Provide the [x, y] coordinate of the cell's center where the given text is located.  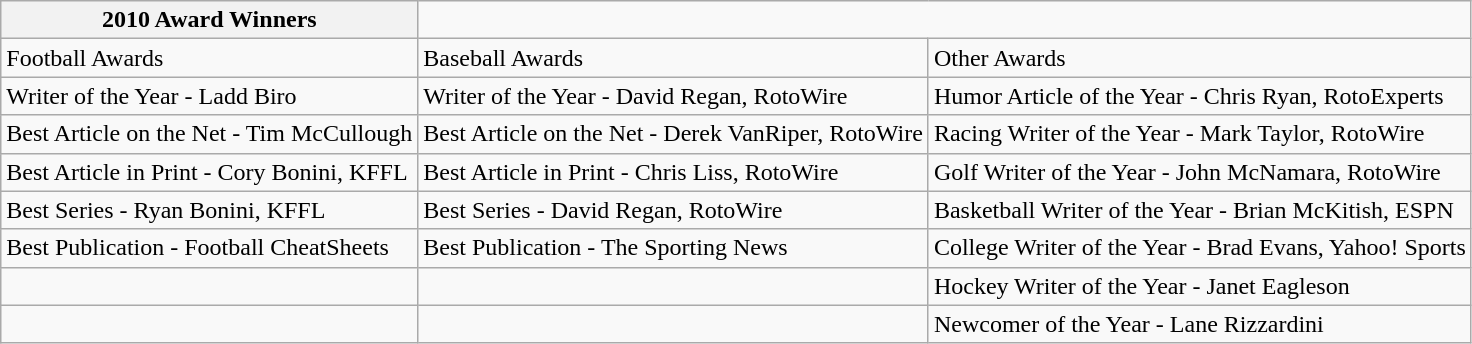
Baseball Awards [674, 58]
Writer of the Year - David Regan, RotoWire [674, 96]
Newcomer of the Year - Lane Rizzardini [1200, 324]
Writer of the Year - Ladd Biro [210, 96]
2010 Award Winners [210, 20]
Best Publication - The Sporting News [674, 248]
Best Series - David Regan, RotoWire [674, 210]
College Writer of the Year - Brad Evans, Yahoo! Sports [1200, 248]
Best Article in Print - Cory Bonini, KFFL [210, 172]
Best Article on the Net - Derek VanRiper, RotoWire [674, 134]
Basketball Writer of the Year - Brian McKitish, ESPN [1200, 210]
Other Awards [1200, 58]
Football Awards [210, 58]
Hockey Writer of the Year - Janet Eagleson [1200, 286]
Golf Writer of the Year - John McNamara, RotoWire [1200, 172]
Racing Writer of the Year - Mark Taylor, RotoWire [1200, 134]
Best Series - Ryan Bonini, KFFL [210, 210]
Best Article in Print - Chris Liss, RotoWire [674, 172]
Best Article on the Net - Tim McCullough [210, 134]
Humor Article of the Year - Chris Ryan, RotoExperts [1200, 96]
Best Publication - Football CheatSheets [210, 248]
